Identify which cell holds the provided text, then report its (X, Y) central coordinate. 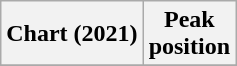
Chart (2021) (72, 34)
Peakposition (189, 34)
